Identify which cell holds the provided text, then report its [x, y] central coordinate. 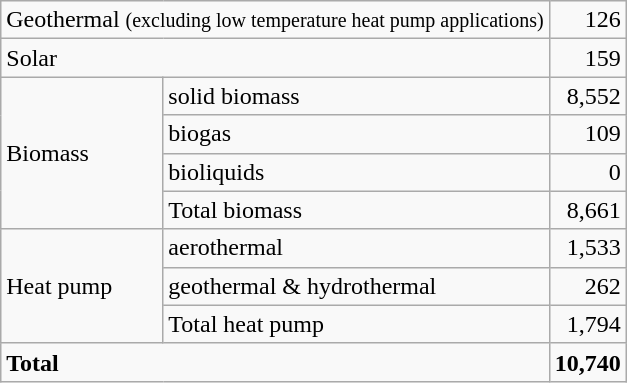
0 [588, 172]
109 [588, 134]
solid biomass [356, 96]
Solar [275, 58]
Biomass [82, 153]
Total [275, 362]
geothermal & hydrothermal [356, 286]
Geothermal (excluding low temperature heat pump applications) [275, 20]
159 [588, 58]
aerothermal [356, 248]
bioliquids [356, 172]
Total biomass [356, 210]
126 [588, 20]
8,661 [588, 210]
8,552 [588, 96]
1,533 [588, 248]
biogas [356, 134]
1,794 [588, 324]
10,740 [588, 362]
Total heat pump [356, 324]
Heat pump [82, 286]
262 [588, 286]
